Determine the (x, y) coordinate at the center of the cell enclosing the given text.  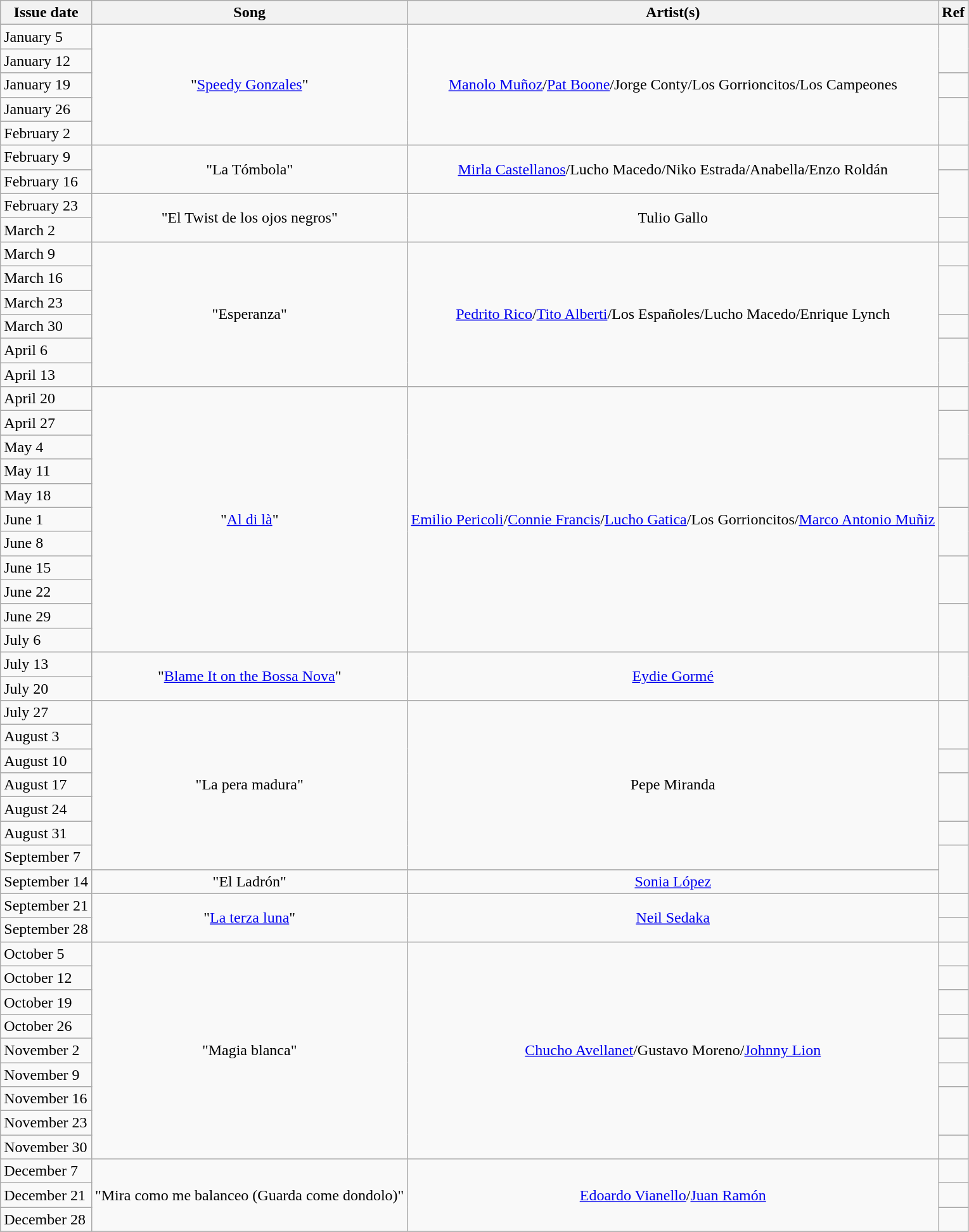
September 28 (46, 930)
October 12 (46, 978)
June 22 (46, 592)
January 26 (46, 109)
January 19 (46, 85)
Tulio Gallo (673, 217)
Edoardo Vianello/Juan Ramón (673, 1195)
April 20 (46, 399)
June 1 (46, 519)
July 27 (46, 713)
"Speedy Gonzales" (249, 85)
October 5 (46, 954)
Pepe Miranda (673, 785)
October 26 (46, 1026)
July 13 (46, 664)
September 7 (46, 857)
November 2 (46, 1050)
April 27 (46, 423)
"Blame It on the Bossa Nova" (249, 676)
"La Tómbola" (249, 169)
"La pera madura" (249, 785)
August 31 (46, 833)
January 12 (46, 61)
Ref (953, 13)
May 18 (46, 495)
March 23 (46, 302)
Mirla Castellanos/Lucho Macedo/Niko Estrada/Anabella/Enzo Roldán (673, 169)
Neil Sedaka (673, 918)
Issue date (46, 13)
March 9 (46, 254)
February 23 (46, 205)
April 13 (46, 375)
September 21 (46, 905)
May 11 (46, 471)
August 17 (46, 785)
Eydie Gormé (673, 676)
July 20 (46, 688)
June 29 (46, 616)
March 30 (46, 327)
February 16 (46, 181)
August 3 (46, 737)
December 21 (46, 1195)
September 14 (46, 881)
October 19 (46, 1002)
Artist(s) (673, 13)
May 4 (46, 447)
Sonia López (673, 881)
"Esperanza" (249, 314)
November 30 (46, 1147)
Pedrito Rico/Tito Alberti/Los Españoles/Lucho Macedo/Enrique Lynch (673, 314)
December 28 (46, 1219)
Manolo Muñoz/Pat Boone/Jorge Conty/Los Gorrioncitos/Los Campeones (673, 85)
Chucho Avellanet/Gustavo Moreno/Johnny Lion (673, 1050)
December 7 (46, 1171)
August 24 (46, 809)
March 16 (46, 278)
June 15 (46, 567)
"La terza luna" (249, 918)
Song (249, 13)
November 23 (46, 1123)
"El Ladrón" (249, 881)
"Magia blanca" (249, 1050)
January 5 (46, 37)
February 2 (46, 133)
November 9 (46, 1075)
April 6 (46, 351)
February 9 (46, 157)
"Al di là" (249, 520)
July 6 (46, 640)
March 2 (46, 230)
Emilio Pericoli/Connie Francis/Lucho Gatica/Los Gorrioncitos/Marco Antonio Muñiz (673, 520)
November 16 (46, 1099)
June 8 (46, 543)
"El Twist de los ojos negros" (249, 217)
August 10 (46, 761)
"Mira como me balanceo (Guarda come dondolo)" (249, 1195)
